Detect which cell encompasses the target text, then output its (x, y) center coordinate. 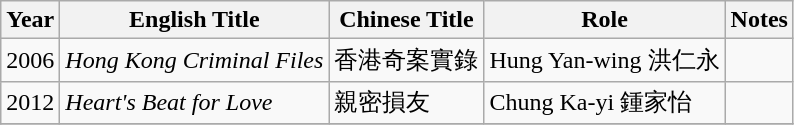
2012 (30, 102)
Chung Ka-yi 鍾家怡 (604, 102)
Role (604, 20)
Year (30, 20)
Notes (759, 20)
Chinese Title (406, 20)
Hong Kong Criminal Files (194, 60)
2006 (30, 60)
香港奇案實錄 (406, 60)
English Title (194, 20)
Heart's Beat for Love (194, 102)
Hung Yan-wing 洪仁永 (604, 60)
親密損友 (406, 102)
